Output the (X, Y) coordinate of the center of the cell containing the given text.  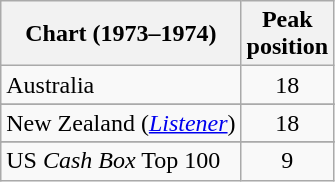
Peakposition (287, 34)
Australia (121, 85)
US Cash Box Top 100 (121, 161)
Chart (1973–1974) (121, 34)
New Zealand (Listener) (121, 123)
9 (287, 161)
